Return the (X, Y) coordinate for the center point of the cell that contains the specified text.  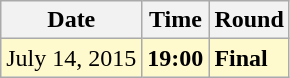
Final (249, 58)
Time (176, 20)
Round (249, 20)
July 14, 2015 (72, 58)
19:00 (176, 58)
Date (72, 20)
